Locate the cell with the specified text and output its [X, Y] center coordinate. 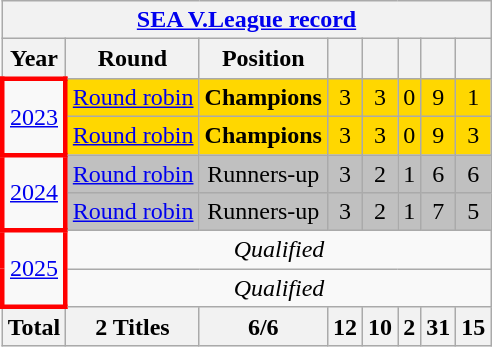
Round [132, 59]
5 [474, 212]
2 Titles [132, 327]
SEA V.League record [246, 20]
2023 [34, 116]
6/6 [263, 327]
15 [474, 327]
12 [344, 327]
31 [438, 327]
Year [34, 59]
2024 [34, 192]
Total [34, 327]
10 [380, 327]
7 [438, 212]
2025 [34, 269]
Position [263, 59]
